Scan for the cell matching the given text and deliver its [X, Y] coordinate at center. 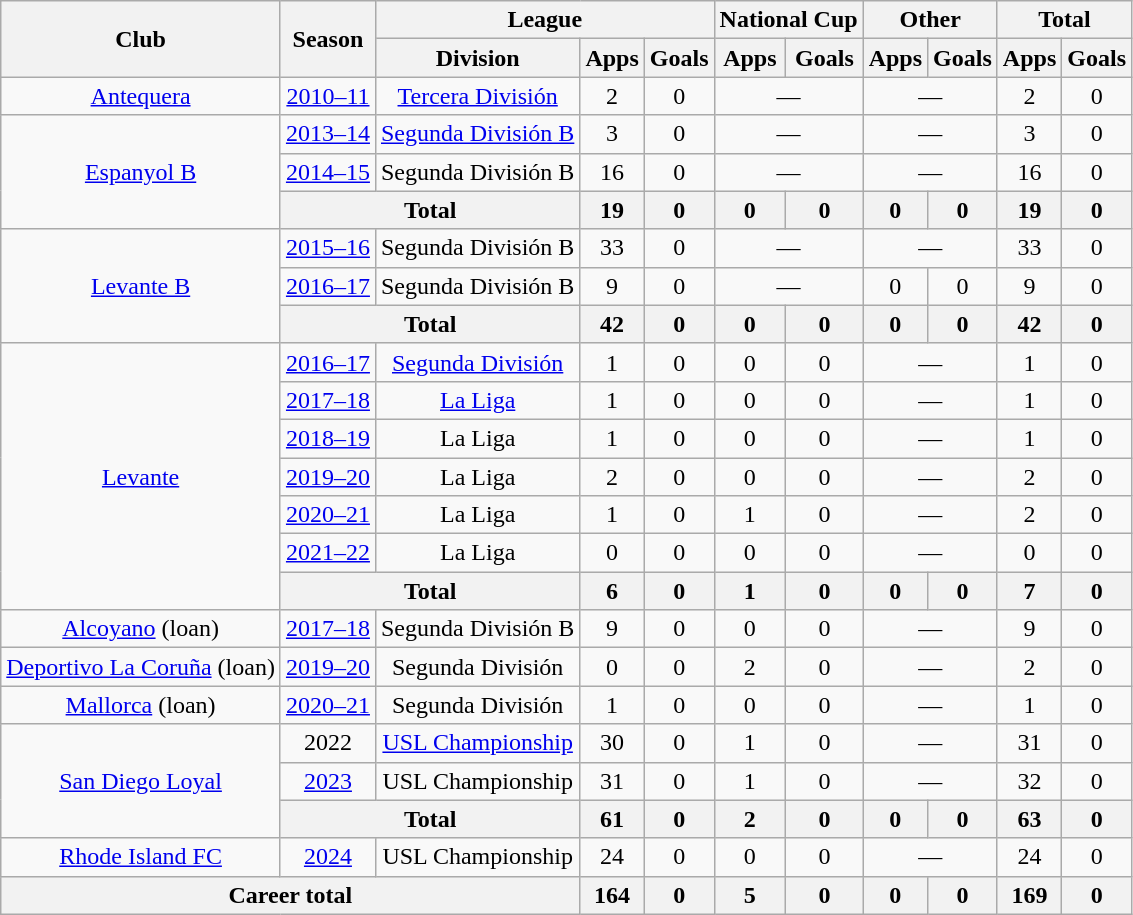
Career total [290, 895]
Mallorca (loan) [141, 705]
Rhode Island FC [141, 857]
5 [750, 895]
Alcoyano (loan) [141, 629]
2015–16 [328, 248]
Espanyol B [141, 172]
Antequera [141, 96]
6 [612, 591]
Division [477, 58]
League [544, 20]
Levante B [141, 286]
61 [612, 819]
2013–14 [328, 134]
2010–11 [328, 96]
30 [612, 743]
2022 [328, 743]
Club [141, 39]
32 [1029, 781]
63 [1029, 819]
7 [1029, 591]
National Cup [788, 20]
2018–19 [328, 438]
Deportivo La Coruña (loan) [141, 667]
169 [1029, 895]
Other [930, 20]
2024 [328, 857]
164 [612, 895]
Season [328, 39]
2021–22 [328, 553]
2014–15 [328, 172]
Levante [141, 476]
San Diego Loyal [141, 781]
Tercera División [477, 96]
2023 [328, 781]
